Find where the given text appears and provide that cell's center as [X, Y] coordinate. 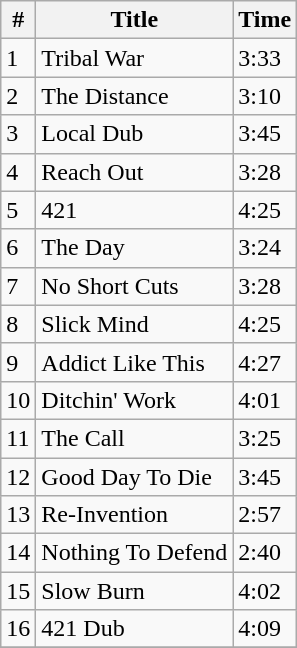
4 [18, 172]
3:24 [265, 248]
4:02 [265, 591]
Time [265, 20]
Title [134, 20]
3:25 [265, 438]
6 [18, 248]
1 [18, 58]
421 Dub [134, 629]
16 [18, 629]
3:33 [265, 58]
4:27 [265, 362]
14 [18, 553]
Ditchin' Work [134, 400]
Tribal War [134, 58]
13 [18, 515]
4:01 [265, 400]
The Call [134, 438]
Slow Burn [134, 591]
The Day [134, 248]
12 [18, 477]
Local Dub [134, 134]
15 [18, 591]
2:40 [265, 553]
2 [18, 96]
3:10 [265, 96]
Re-Invention [134, 515]
421 [134, 210]
Slick Mind [134, 324]
2:57 [265, 515]
# [18, 20]
5 [18, 210]
9 [18, 362]
11 [18, 438]
Reach Out [134, 172]
8 [18, 324]
4:09 [265, 629]
Good Day To Die [134, 477]
Addict Like This [134, 362]
3 [18, 134]
Nothing To Defend [134, 553]
The Distance [134, 96]
7 [18, 286]
10 [18, 400]
No Short Cuts [134, 286]
